Determine the [X, Y] coordinate at the center of the cell enclosing the given text.  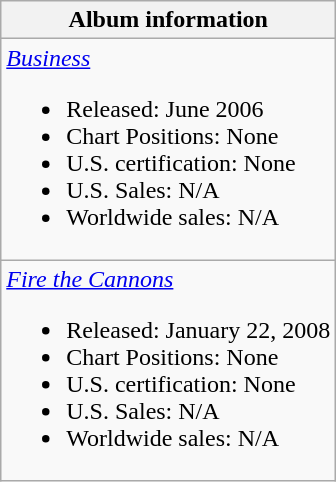
Fire the Cannons Released: January 22, 2008Chart Positions: NoneU.S. certification: NoneU.S. Sales: N/AWorldwide sales: N/A [168, 370]
Album information [168, 20]
BusinessReleased: June 2006Chart Positions: NoneU.S. certification: NoneU.S. Sales: N/AWorldwide sales: N/A [168, 150]
